Return the [X, Y] coordinate for the center point of the cell that contains the specified text.  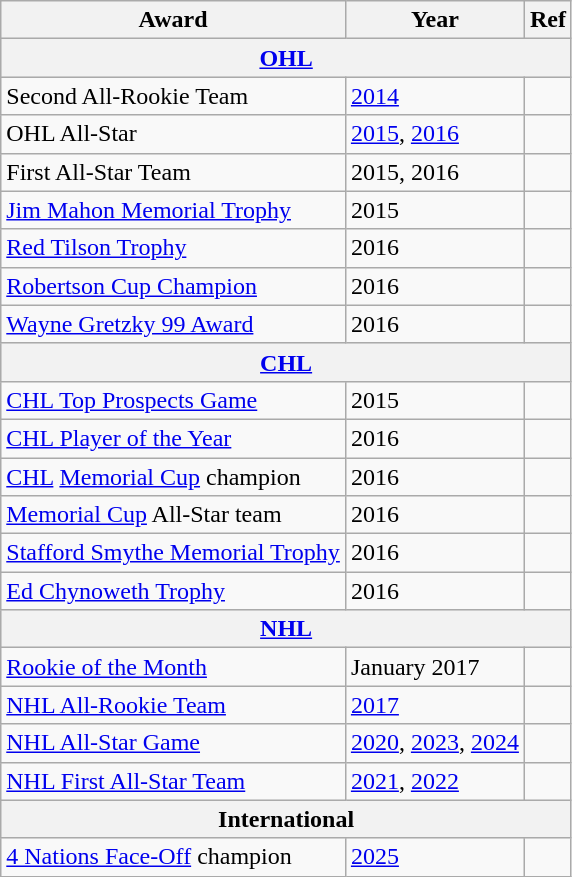
NHL All-Star Game [174, 743]
2014 [434, 96]
Ed Chynoweth Trophy [174, 591]
Stafford Smythe Memorial Trophy [174, 553]
4 Nations Face-Off champion [174, 857]
Ref [548, 20]
Jim Mahon Memorial Trophy [174, 210]
Second All-Rookie Team [174, 96]
NHL [286, 629]
Award [174, 20]
Robertson Cup Champion [174, 286]
Year [434, 20]
Red Tilson Trophy [174, 248]
NHL All-Rookie Team [174, 705]
OHL All-Star [174, 134]
CHL Memorial Cup champion [174, 477]
2025 [434, 857]
January 2017 [434, 667]
CHL Player of the Year [174, 438]
First All-Star Team [174, 172]
OHL [286, 58]
CHL Top Prospects Game [174, 400]
2021, 2022 [434, 781]
CHL [286, 362]
2017 [434, 705]
International [286, 819]
Rookie of the Month [174, 667]
NHL First All-Star Team [174, 781]
Memorial Cup All-Star team [174, 515]
2020, 2023, 2024 [434, 743]
Wayne Gretzky 99 Award [174, 324]
